Identify which cell holds the provided text, then report its (X, Y) central coordinate. 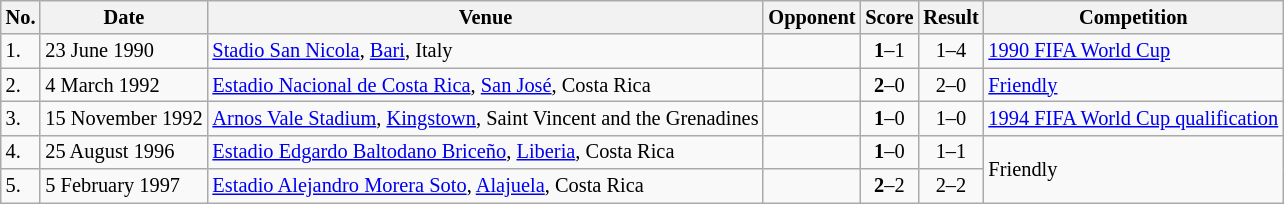
Date (124, 17)
Competition (1134, 17)
Opponent (812, 17)
4 March 1992 (124, 85)
3. (21, 118)
Score (889, 17)
Estadio Edgardo Baltodano Briceño, Liberia, Costa Rica (486, 152)
Estadio Alejandro Morera Soto, Alajuela, Costa Rica (486, 186)
15 November 1992 (124, 118)
25 August 1996 (124, 152)
5 February 1997 (124, 186)
23 June 1990 (124, 51)
Result (950, 17)
Estadio Nacional de Costa Rica, San José, Costa Rica (486, 85)
5. (21, 186)
1994 FIFA World Cup qualification (1134, 118)
No. (21, 17)
1. (21, 51)
1990 FIFA World Cup (1134, 51)
2. (21, 85)
4. (21, 152)
Arnos Vale Stadium, Kingstown, Saint Vincent and the Grenadines (486, 118)
Venue (486, 17)
Stadio San Nicola, Bari, Italy (486, 51)
1–4 (950, 51)
